Extract the [x, y] coordinate from the center of the cell holding the provided text.  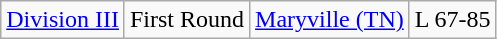
First Round [186, 20]
Maryville (TN) [330, 20]
L 67-85 [452, 20]
Division III [63, 20]
